Detect which cell encompasses the target text, then output its [x, y] center coordinate. 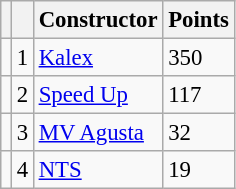
350 [198, 58]
3 [22, 133]
Constructor [98, 20]
117 [198, 95]
32 [198, 133]
4 [22, 170]
NTS [98, 170]
Points [198, 20]
2 [22, 95]
MV Agusta [98, 133]
Speed Up [98, 95]
19 [198, 170]
Kalex [98, 58]
1 [22, 58]
